Identify which cell holds the provided text, then report its (x, y) central coordinate. 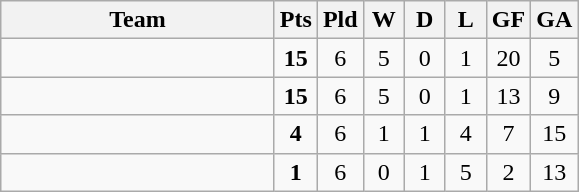
7 (508, 134)
L (466, 20)
D (424, 20)
2 (508, 172)
W (384, 20)
Pts (296, 20)
9 (554, 96)
GF (508, 20)
GA (554, 20)
Team (138, 20)
20 (508, 58)
Pld (340, 20)
